Identify which cell holds the provided text, then report its [X, Y] central coordinate. 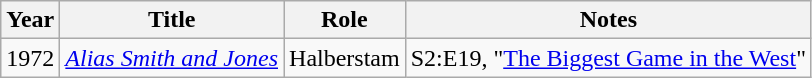
Notes [608, 20]
Alias Smith and Jones [172, 58]
1972 [30, 58]
Year [30, 20]
Role [345, 20]
S2:E19, "The Biggest Game in the West" [608, 58]
Halberstam [345, 58]
Title [172, 20]
